Capture the cell that displays the provided text and extract its (X, Y) central coordinate. 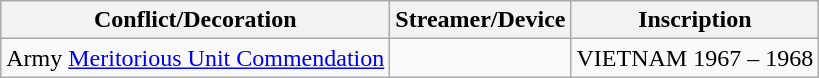
Army Meritorious Unit Commendation (196, 58)
Inscription (695, 20)
VIETNAM 1967 – 1968 (695, 58)
Streamer/Device (480, 20)
Conflict/Decoration (196, 20)
